Capture the cell that displays the provided text and extract its (X, Y) central coordinate. 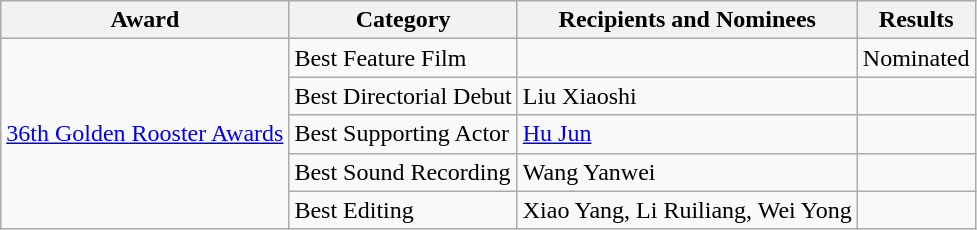
Best Supporting Actor (403, 134)
Xiao Yang, Li Ruiliang, Wei Yong (687, 210)
Award (145, 20)
Best Editing (403, 210)
Hu Jun (687, 134)
Recipients and Nominees (687, 20)
Wang Yanwei (687, 172)
Nominated (916, 58)
36th Golden Rooster Awards (145, 134)
Best Sound Recording (403, 172)
Liu Xiaoshi (687, 96)
Category (403, 20)
Best Feature Film (403, 58)
Best Directorial Debut (403, 96)
Results (916, 20)
